Search for the cell housing the specified text and yield its [X, Y] center coordinate. 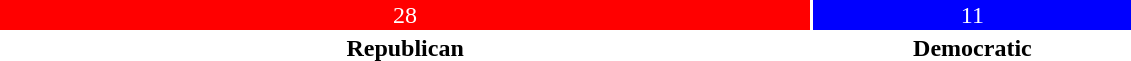
11 [972, 15]
28 [405, 15]
